Extract the (X, Y) coordinate from the center of the cell holding the provided text.  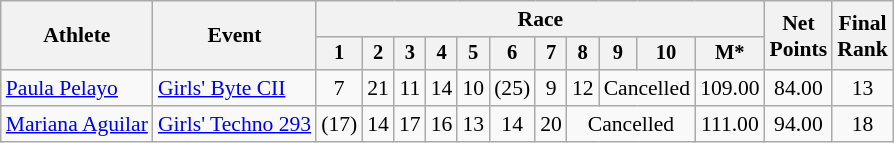
3 (410, 54)
M* (730, 54)
Athlete (77, 36)
94.00 (799, 124)
21 (378, 88)
5 (473, 54)
84.00 (799, 88)
Event (234, 36)
12 (583, 88)
11 (410, 88)
Race (540, 19)
NetPoints (799, 36)
1 (339, 54)
4 (442, 54)
20 (551, 124)
6 (512, 54)
16 (442, 124)
8 (583, 54)
(25) (512, 88)
2 (378, 54)
Mariana Aguilar (77, 124)
17 (410, 124)
Final Rank (862, 36)
Girls' Byte CII (234, 88)
111.00 (730, 124)
(17) (339, 124)
109.00 (730, 88)
18 (862, 124)
Paula Pelayo (77, 88)
Girls' Techno 293 (234, 124)
